Output the (X, Y) coordinate of the center of the cell containing the given text.  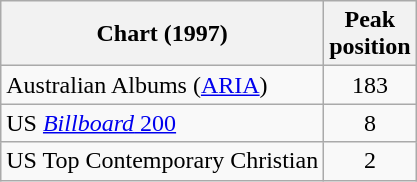
8 (370, 123)
183 (370, 85)
2 (370, 161)
US Top Contemporary Christian (162, 161)
Peakposition (370, 34)
Australian Albums (ARIA) (162, 85)
US Billboard 200 (162, 123)
Chart (1997) (162, 34)
